Find where the given text appears and provide that cell's center as (x, y) coordinate. 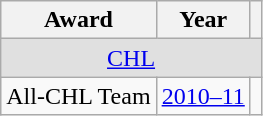
2010–11 (203, 96)
All-CHL Team (78, 96)
Award (78, 20)
CHL (132, 58)
Year (203, 20)
